Return (X, Y) of the center of cell containing provided text 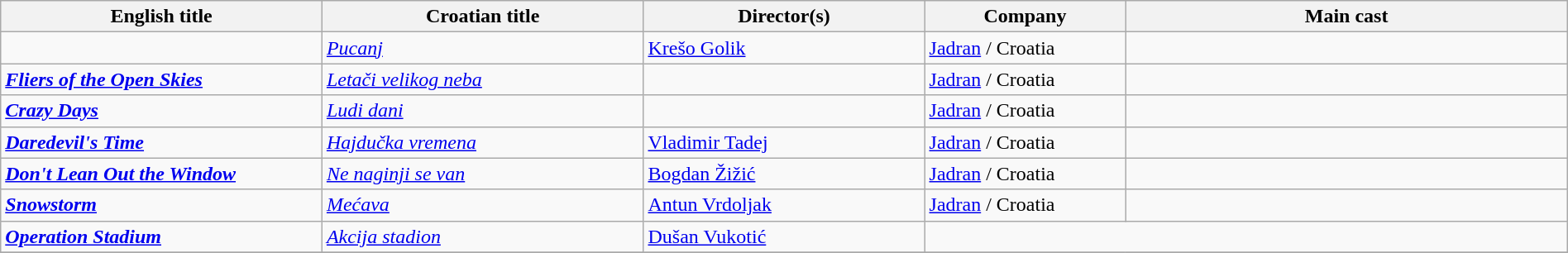
Krešo Golik (784, 48)
Ludi dani (483, 111)
Akcija stadion (483, 236)
Bogdan Žižić (784, 174)
Hajdučka vremena (483, 142)
Vladimir Tadej (784, 142)
Ne naginji se van (483, 174)
Don't Lean Out the Window (162, 174)
Mećava (483, 205)
Company (1025, 17)
Crazy Days (162, 111)
English title (162, 17)
Dušan Vukotić (784, 236)
Main cast (1346, 17)
Croatian title (483, 17)
Pucanj (483, 48)
Fliers of the Open Skies (162, 79)
Letači velikog neba (483, 79)
Daredevil's Time (162, 142)
Snowstorm (162, 205)
Operation Stadium (162, 236)
Director(s) (784, 17)
Antun Vrdoljak (784, 205)
